From the cell containing the given text, extract its center point as [x, y] coordinate. 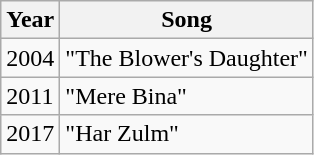
Year [30, 20]
"Har Zulm" [187, 134]
2011 [30, 96]
2004 [30, 58]
Song [187, 20]
"The Blower's Daughter" [187, 58]
"Mere Bina" [187, 96]
2017 [30, 134]
